Return [x, y] of the center of cell containing provided text 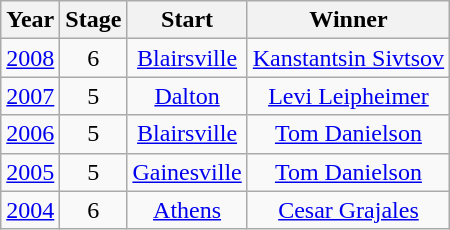
2006 [30, 134]
Year [30, 20]
2005 [30, 172]
Dalton [187, 96]
Levi Leipheimer [348, 96]
Athens [187, 210]
2007 [30, 96]
2004 [30, 210]
Cesar Grajales [348, 210]
Gainesville [187, 172]
Kanstantsin Sivtsov [348, 58]
2008 [30, 58]
Stage [94, 20]
Winner [348, 20]
Start [187, 20]
